Return the [x, y] coordinate for the center point of the cell that contains the specified text.  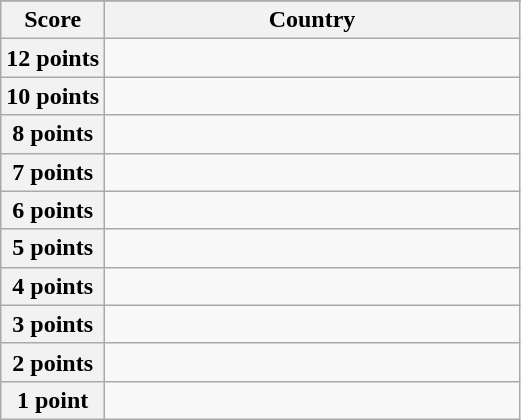
8 points [53, 134]
6 points [53, 210]
12 points [53, 58]
2 points [53, 362]
Score [53, 20]
7 points [53, 172]
5 points [53, 248]
3 points [53, 324]
1 point [53, 400]
4 points [53, 286]
10 points [53, 96]
Country [312, 20]
